From the cell containing the given text, extract its center point as [X, Y] coordinate. 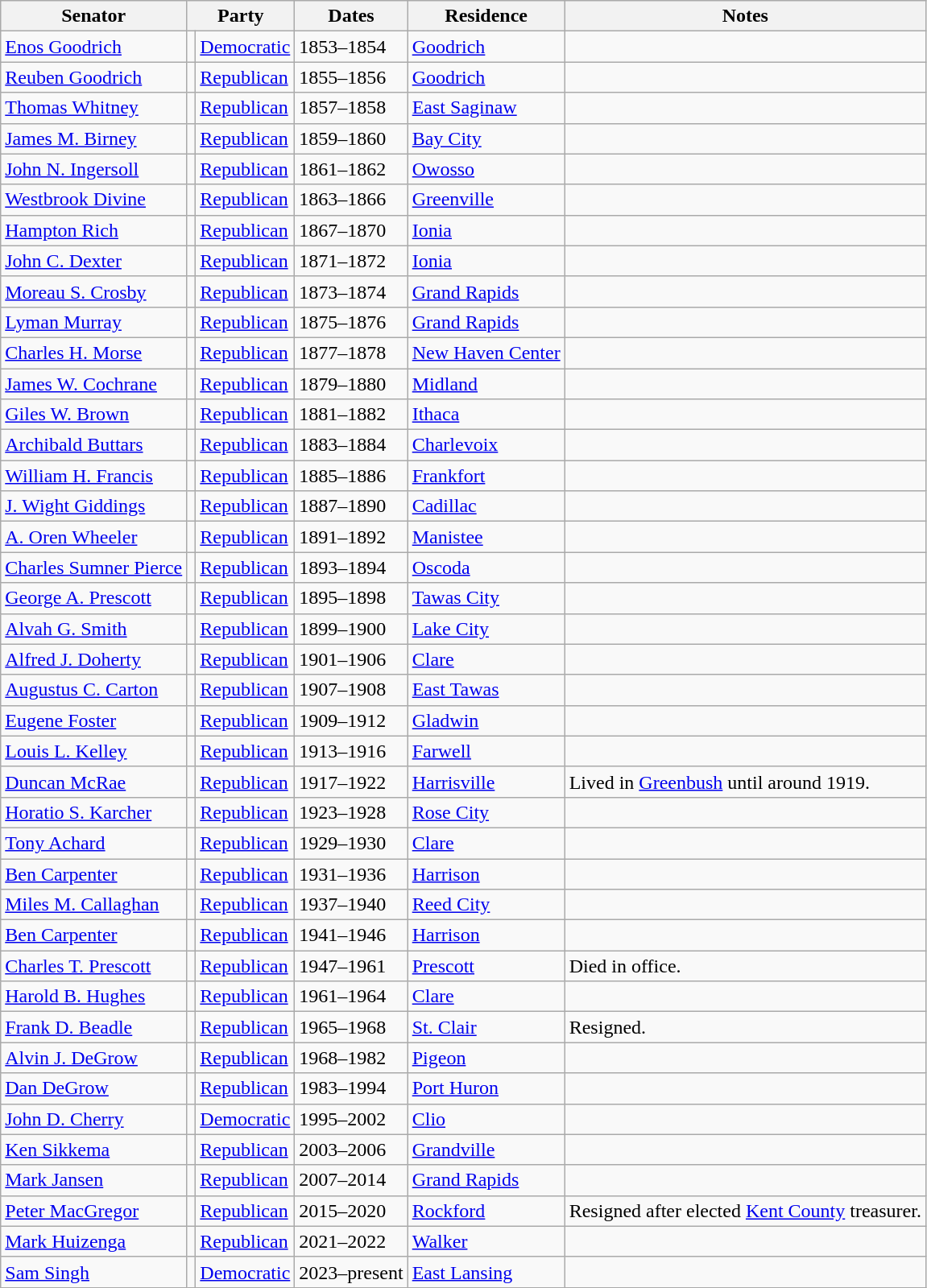
1885–1886 [351, 476]
Pigeon [486, 1058]
1891–1892 [351, 537]
Oscoda [486, 568]
Westbrook Divine [93, 200]
Resigned. [745, 1027]
Giles W. Brown [93, 415]
Lyman Murray [93, 322]
Charlevoix [486, 445]
Eugene Foster [93, 720]
1871–1872 [351, 261]
Charles H. Morse [93, 353]
1983–1994 [351, 1088]
1881–1882 [351, 415]
Greenville [486, 200]
Lived in Greenbush until around 1919. [745, 782]
Harold B. Hughes [93, 997]
Dates [351, 16]
1909–1912 [351, 720]
Reuben Goodrich [93, 77]
2015–2020 [351, 1211]
1893–1894 [351, 568]
Archibald Buttars [93, 445]
1937–1940 [351, 905]
Owosso [486, 169]
Cadillac [486, 506]
Port Huron [486, 1088]
St. Clair [486, 1027]
Farwell [486, 751]
Residence [486, 16]
1883–1884 [351, 445]
1968–1982 [351, 1058]
Reed City [486, 905]
Ken Sikkema [93, 1150]
East Tawas [486, 690]
Prescott [486, 966]
1867–1870 [351, 230]
Resigned after elected Kent County treasurer. [745, 1211]
Moreau S. Crosby [93, 291]
1857–1858 [351, 108]
Mark Huizenga [93, 1241]
Sam Singh [93, 1272]
1861–1862 [351, 169]
1859–1860 [351, 138]
Alfred J. Doherty [93, 659]
1855–1856 [351, 77]
Thomas Whitney [93, 108]
1873–1874 [351, 291]
Duncan McRae [93, 782]
East Lansing [486, 1272]
Augustus C. Carton [93, 690]
1917–1922 [351, 782]
J. Wight Giddings [93, 506]
Harrisville [486, 782]
Manistee [486, 537]
John N. Ingersoll [93, 169]
New Haven Center [486, 353]
Walker [486, 1241]
Clio [486, 1119]
1863–1866 [351, 200]
George A. Prescott [93, 598]
Senator [93, 16]
2023–present [351, 1272]
1923–1928 [351, 812]
John D. Cherry [93, 1119]
Mark Jansen [93, 1180]
Alvah G. Smith [93, 629]
Ithaca [486, 415]
A. Oren Wheeler [93, 537]
James W. Cochrane [93, 384]
Lake City [486, 629]
Notes [745, 16]
Tony Achard [93, 843]
Frank D. Beadle [93, 1027]
1853–1854 [351, 47]
Alvin J. DeGrow [93, 1058]
1877–1878 [351, 353]
2003–2006 [351, 1150]
1941–1946 [351, 935]
1879–1880 [351, 384]
Rockford [486, 1211]
Louis L. Kelley [93, 751]
Miles M. Callaghan [93, 905]
Charles T. Prescott [93, 966]
Midland [486, 384]
Charles Sumner Pierce [93, 568]
Peter MacGregor [93, 1211]
2007–2014 [351, 1180]
Died in office. [745, 966]
1947–1961 [351, 966]
2021–2022 [351, 1241]
John C. Dexter [93, 261]
1913–1916 [351, 751]
Party [241, 16]
Frankfort [486, 476]
1961–1964 [351, 997]
1965–1968 [351, 1027]
James M. Birney [93, 138]
1895–1898 [351, 598]
Tawas City [486, 598]
1995–2002 [351, 1119]
Gladwin [486, 720]
1931–1936 [351, 873]
1887–1890 [351, 506]
Dan DeGrow [93, 1088]
Horatio S. Karcher [93, 812]
Grandville [486, 1150]
William H. Francis [93, 476]
1907–1908 [351, 690]
East Saginaw [486, 108]
Bay City [486, 138]
1875–1876 [351, 322]
Enos Goodrich [93, 47]
1929–1930 [351, 843]
Hampton Rich [93, 230]
Rose City [486, 812]
1899–1900 [351, 629]
1901–1906 [351, 659]
